Pinpoint the cell where the given text exists, returning its [x, y] midpoint coordinate. 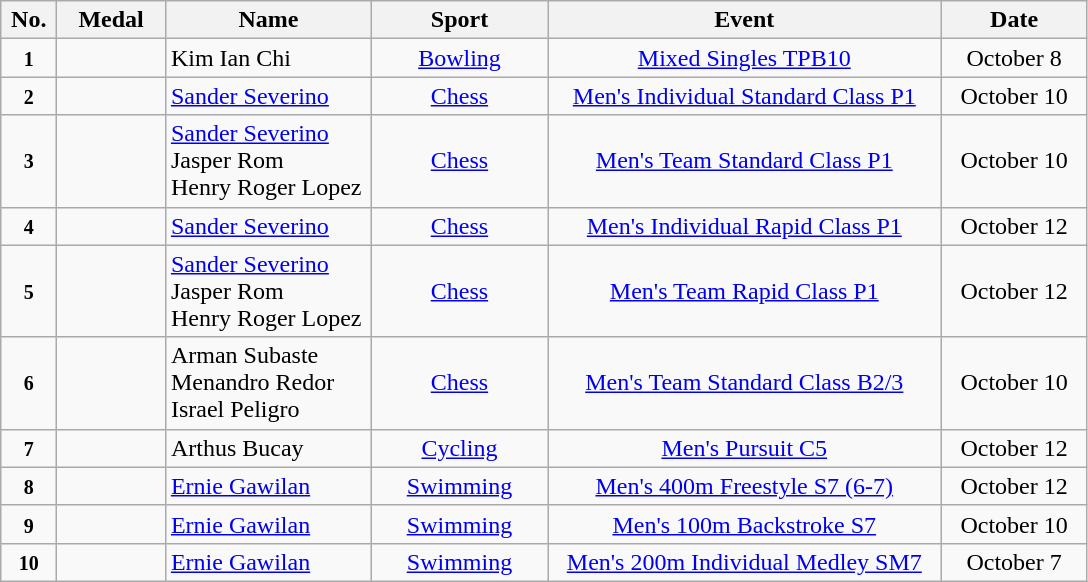
Kim Ian Chi [268, 58]
10 [29, 562]
October 8 [1014, 58]
Name [268, 20]
3 [29, 161]
6 [29, 383]
4 [29, 226]
7 [29, 448]
Men's Team Rapid Class P1 [745, 291]
Date [1014, 20]
October 7 [1014, 562]
8 [29, 486]
Men's 200m Individual Medley SM7 [745, 562]
No. [29, 20]
Medal [112, 20]
Mixed Singles TPB10 [745, 58]
Men's Pursuit C5 [745, 448]
2 [29, 96]
Men's 100m Backstroke S7 [745, 524]
Men's 400m Freestyle S7 (6-7) [745, 486]
Bowling [459, 58]
9 [29, 524]
Men's Team Standard Class P1 [745, 161]
Men's Individual Rapid Class P1 [745, 226]
Men's Team Standard Class B2/3 [745, 383]
Sport [459, 20]
5 [29, 291]
Arthus Bucay [268, 448]
1 [29, 58]
Event [745, 20]
Cycling [459, 448]
Men's Individual Standard Class P1 [745, 96]
Arman SubasteMenandro RedorIsrael Peligro [268, 383]
